Find where the given text appears and provide that cell's center as [X, Y] coordinate. 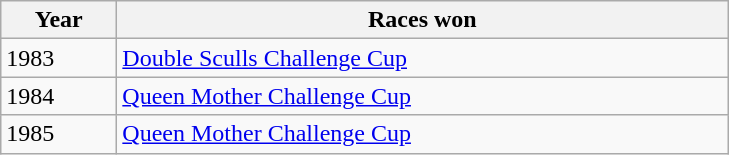
Double Sculls Challenge Cup [422, 58]
1984 [59, 96]
1983 [59, 58]
Races won [422, 20]
Year [59, 20]
1985 [59, 134]
